Capture the cell that displays the provided text and extract its [x, y] central coordinate. 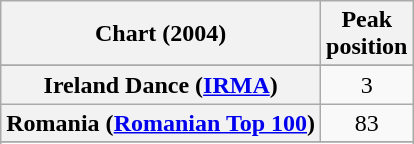
3 [367, 85]
Chart (2004) [161, 34]
Romania (Romanian Top 100) [161, 123]
Peakposition [367, 34]
Ireland Dance (IRMA) [161, 85]
83 [367, 123]
